Provide the [X, Y] coordinate of the cell's center where the given text is located.  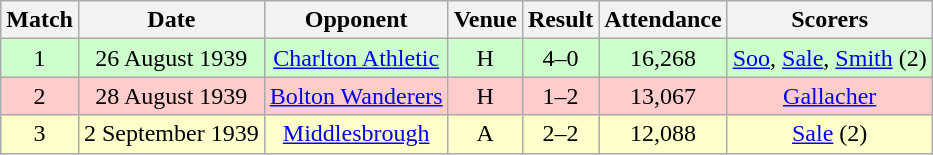
Attendance [663, 20]
26 August 1939 [171, 58]
Middlesbrough [356, 134]
13,067 [663, 96]
Charlton Athletic [356, 58]
3 [40, 134]
28 August 1939 [171, 96]
4–0 [560, 58]
2 [40, 96]
Sale (2) [830, 134]
Bolton Wanderers [356, 96]
2–2 [560, 134]
1–2 [560, 96]
Result [560, 20]
16,268 [663, 58]
A [485, 134]
Scorers [830, 20]
2 September 1939 [171, 134]
Venue [485, 20]
Gallacher [830, 96]
Date [171, 20]
Soo, Sale, Smith (2) [830, 58]
Opponent [356, 20]
12,088 [663, 134]
1 [40, 58]
Match [40, 20]
